Scan for the cell matching the given text and deliver its (X, Y) coordinate at center. 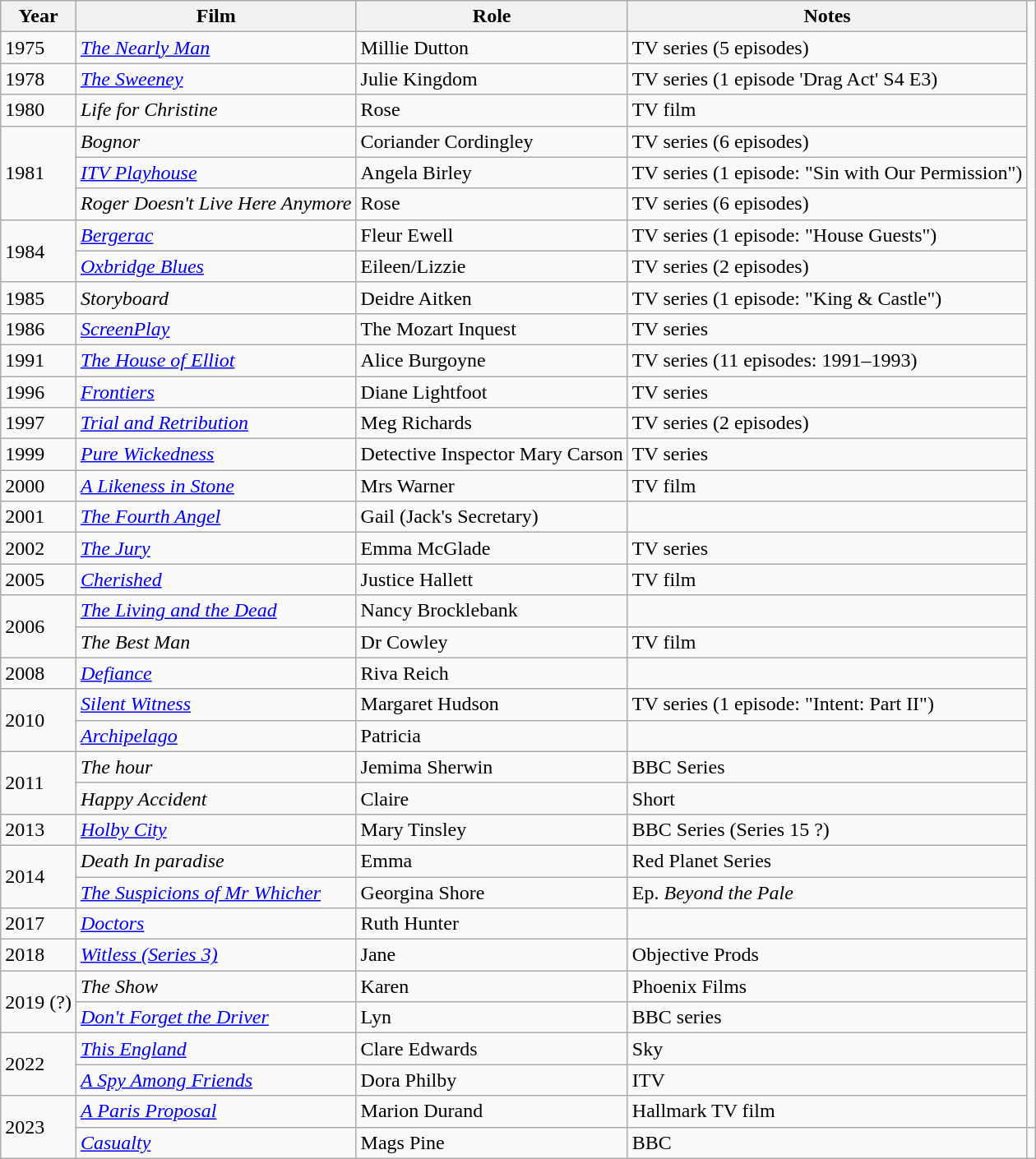
2000 (39, 486)
Claire (492, 798)
1981 (39, 173)
ITV (827, 1080)
Cherished (215, 579)
1986 (39, 329)
Dora Philby (492, 1080)
TV series (1 episode 'Drag Act' S4 E3) (827, 79)
Casualty (215, 1143)
2022 (39, 1064)
1997 (39, 423)
Death In paradise (215, 861)
Holby City (215, 829)
Happy Accident (215, 798)
The Living and the Dead (215, 611)
TV series (1 episode: "House Guests") (827, 235)
Jane (492, 955)
Objective Prods (827, 955)
2001 (39, 517)
1978 (39, 79)
The Sweeney (215, 79)
Gail (Jack's Secretary) (492, 517)
2013 (39, 829)
1991 (39, 360)
Coriander Cordingley (492, 141)
Riva Reich (492, 673)
Defiance (215, 673)
Trial and Retribution (215, 423)
Justice Hallett (492, 579)
Sky (827, 1049)
Deidre Aitken (492, 298)
The Suspicions of Mr Whicher (215, 892)
Georgina Shore (492, 892)
The Show (215, 986)
BBC (827, 1143)
TV series (1 episode: "Intent: Part II") (827, 704)
2019 (?) (39, 1002)
A Likeness in Stone (215, 486)
1984 (39, 251)
2010 (39, 720)
Mrs Warner (492, 486)
Detective Inspector Mary Carson (492, 455)
BBC series (827, 1018)
TV series (11 episodes: 1991–1993) (827, 360)
Lyn (492, 1018)
ITV Playhouse (215, 173)
Alice Burgoyne (492, 360)
2008 (39, 673)
Patricia (492, 736)
BBC Series (Series 15 ?) (827, 829)
This England (215, 1049)
2006 (39, 626)
Archipelago (215, 736)
Marion Durand (492, 1111)
2023 (39, 1127)
Margaret Hudson (492, 704)
Julie Kingdom (492, 79)
Bergerac (215, 235)
Storyboard (215, 298)
The Fourth Angel (215, 517)
Short (827, 798)
1980 (39, 110)
The Jury (215, 548)
TV series (1 episode: "King & Castle") (827, 298)
The House of Elliot (215, 360)
Oxbridge Blues (215, 266)
2002 (39, 548)
Pure Wickedness (215, 455)
Don't Forget the Driver (215, 1018)
Fleur Ewell (492, 235)
A Paris Proposal (215, 1111)
TV series (5 episodes) (827, 48)
Emma (492, 861)
Mary Tinsley (492, 829)
Clare Edwards (492, 1049)
Witless (Series 3) (215, 955)
The Nearly Man (215, 48)
Eileen/Lizzie (492, 266)
Roger Doesn't Live Here Anymore (215, 204)
Red Planet Series (827, 861)
Doctors (215, 924)
Dr Cowley (492, 642)
A Spy Among Friends (215, 1080)
Role (492, 16)
Silent Witness (215, 704)
2011 (39, 783)
2014 (39, 876)
Notes (827, 16)
Angela Birley (492, 173)
Meg Richards (492, 423)
TV series (1 episode: "Sin with Our Permission") (827, 173)
The Best Man (215, 642)
Emma McGlade (492, 548)
Ruth Hunter (492, 924)
Life for Christine (215, 110)
Jemima Sherwin (492, 767)
ScreenPlay (215, 329)
Nancy Brocklebank (492, 611)
Diane Lightfoot (492, 392)
1985 (39, 298)
1975 (39, 48)
Ep. Beyond the Pale (827, 892)
Hallmark TV film (827, 1111)
The hour (215, 767)
Year (39, 16)
2018 (39, 955)
BBC Series (827, 767)
The Mozart Inquest (492, 329)
Karen (492, 986)
Film (215, 16)
2005 (39, 579)
Millie Dutton (492, 48)
Phoenix Films (827, 986)
2017 (39, 924)
1999 (39, 455)
Frontiers (215, 392)
Bognor (215, 141)
1996 (39, 392)
Mags Pine (492, 1143)
